Locate the cell with the specified text and output its [X, Y] center coordinate. 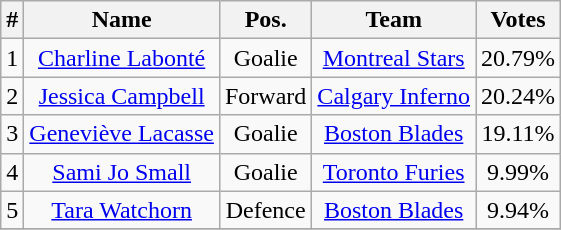
9.99% [518, 172]
2 [12, 96]
Pos. [265, 20]
Team [394, 20]
Sami Jo Small [122, 172]
20.24% [518, 96]
Forward [265, 96]
Tara Watchorn [122, 210]
Toronto Furies [394, 172]
# [12, 20]
Charline Labonté [122, 58]
Name [122, 20]
9.94% [518, 210]
Votes [518, 20]
3 [12, 134]
4 [12, 172]
Geneviève Lacasse [122, 134]
20.79% [518, 58]
19.11% [518, 134]
Defence [265, 210]
Calgary Inferno [394, 96]
Jessica Campbell [122, 96]
1 [12, 58]
5 [12, 210]
Montreal Stars [394, 58]
